From the cell containing the given text, extract its center point as (X, Y) coordinate. 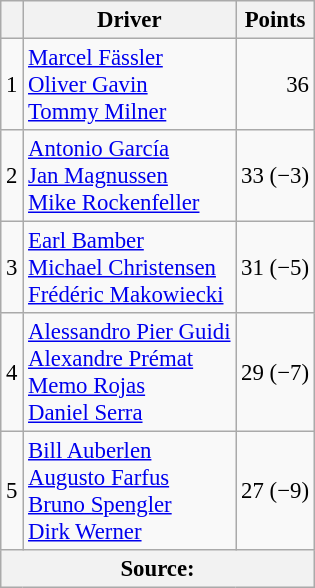
3 (12, 268)
4 (12, 372)
2 (12, 176)
31 (−5) (275, 268)
1 (12, 85)
Source: (158, 569)
5 (12, 492)
Earl Bamber Michael Christensen Frédéric Makowiecki (130, 268)
29 (−7) (275, 372)
Alessandro Pier Guidi Alexandre Prémat Memo Rojas Daniel Serra (130, 372)
Driver (130, 20)
Bill Auberlen Augusto Farfus Bruno Spengler Dirk Werner (130, 492)
Points (275, 20)
33 (−3) (275, 176)
Antonio García Jan Magnussen Mike Rockenfeller (130, 176)
27 (−9) (275, 492)
Marcel Fässler Oliver Gavin Tommy Milner (130, 85)
36 (275, 85)
